Identify which cell holds the provided text, then report its (x, y) central coordinate. 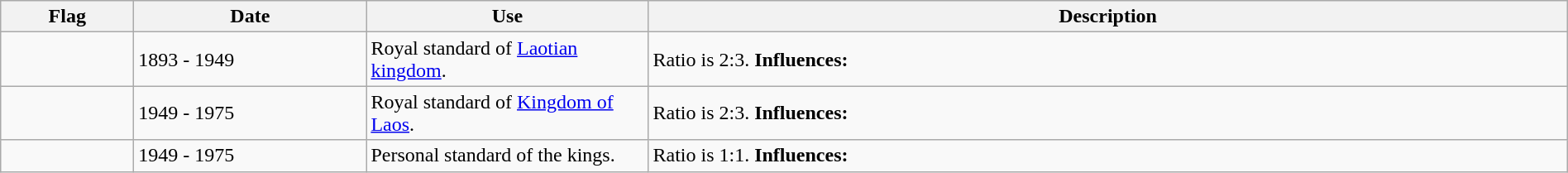
Date (250, 17)
Description (1108, 17)
Royal standard of Kingdom of Laos. (508, 113)
Personal standard of the kings. (508, 156)
Use (508, 17)
Ratio is 1:1. Influences: (1108, 156)
1893 - 1949 (250, 60)
Royal standard of Laotian kingdom. (508, 60)
Flag (68, 17)
